Extract the (x, y) coordinate from the center of the cell holding the provided text.  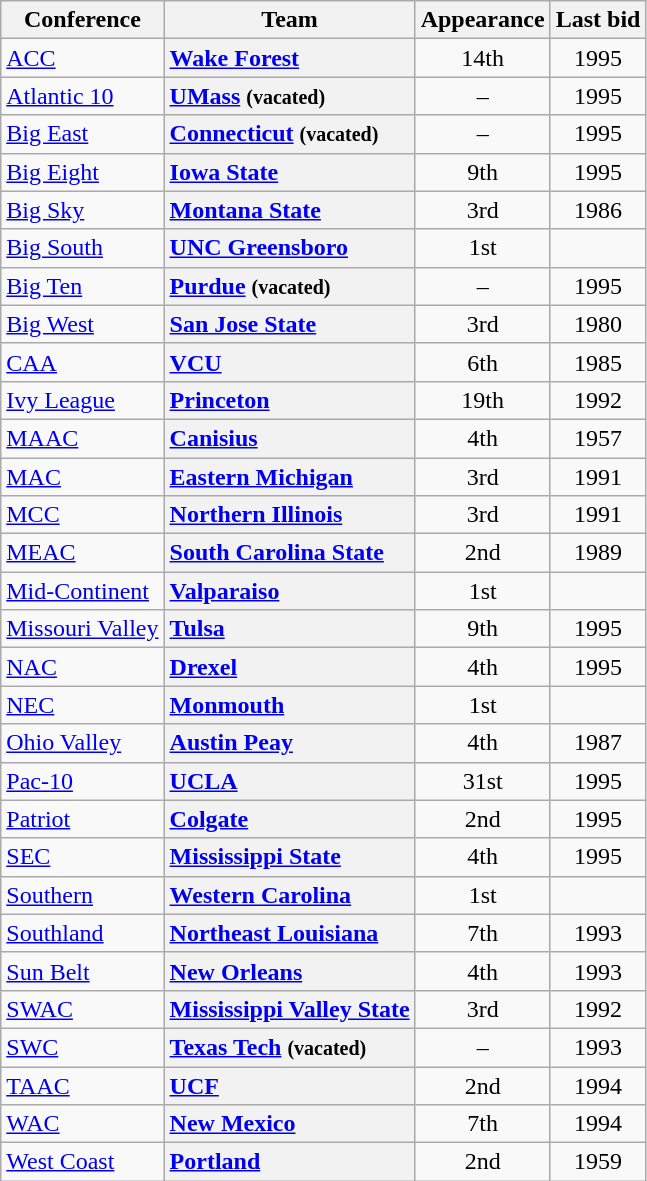
Mississippi Valley State (290, 1009)
Ohio Valley (82, 743)
Purdue (vacated) (290, 286)
UNC Greensboro (290, 248)
31st (482, 781)
Northern Illinois (290, 515)
Big South (82, 248)
ACC (82, 58)
Southern (82, 895)
Portland (290, 1162)
Western Carolina (290, 895)
1986 (598, 210)
CAA (82, 362)
Iowa State (290, 172)
Monmouth (290, 705)
Valparaiso (290, 591)
Canisius (290, 438)
SWC (82, 1047)
1985 (598, 362)
Appearance (482, 20)
Mid-Continent (82, 591)
1957 (598, 438)
WAC (82, 1124)
Drexel (290, 667)
Montana State (290, 210)
Colgate (290, 819)
1987 (598, 743)
Big East (82, 134)
Big West (82, 324)
Northeast Louisiana (290, 933)
TAAC (82, 1085)
1989 (598, 553)
Pac-10 (82, 781)
Tulsa (290, 629)
Big Sky (82, 210)
Patriot (82, 819)
19th (482, 400)
Team (290, 20)
MEAC (82, 553)
Sun Belt (82, 971)
NAC (82, 667)
Conference (82, 20)
Atlantic 10 (82, 96)
SWAC (82, 1009)
Big Eight (82, 172)
Eastern Michigan (290, 477)
SEC (82, 857)
Missouri Valley (82, 629)
6th (482, 362)
Princeton (290, 400)
UCF (290, 1085)
UCLA (290, 781)
MAAC (82, 438)
MAC (82, 477)
1980 (598, 324)
Ivy League (82, 400)
VCU (290, 362)
Southland (82, 933)
New Mexico (290, 1124)
14th (482, 58)
Wake Forest (290, 58)
Mississippi State (290, 857)
West Coast (82, 1162)
San Jose State (290, 324)
Connecticut (vacated) (290, 134)
UMass (vacated) (290, 96)
Austin Peay (290, 743)
1959 (598, 1162)
New Orleans (290, 971)
Last bid (598, 20)
Big Ten (82, 286)
MCC (82, 515)
South Carolina State (290, 553)
NEC (82, 705)
Texas Tech (vacated) (290, 1047)
